Capture the cell that displays the provided text and extract its [x, y] central coordinate. 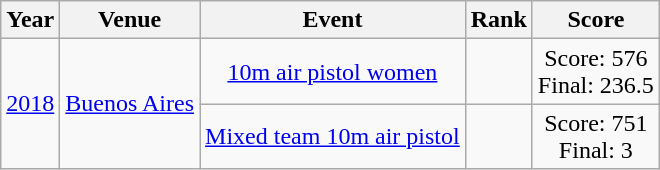
Event [333, 20]
Score [596, 20]
Score: 576Final: 236.5 [596, 72]
Year [30, 20]
2018 [30, 104]
Mixed team 10m air pistol [333, 136]
Score: 751Final: 3 [596, 136]
Venue [130, 20]
Buenos Aires [130, 104]
Rank [498, 20]
10m air pistol women [333, 72]
